Find where the given text appears and provide that cell's center as [x, y] coordinate. 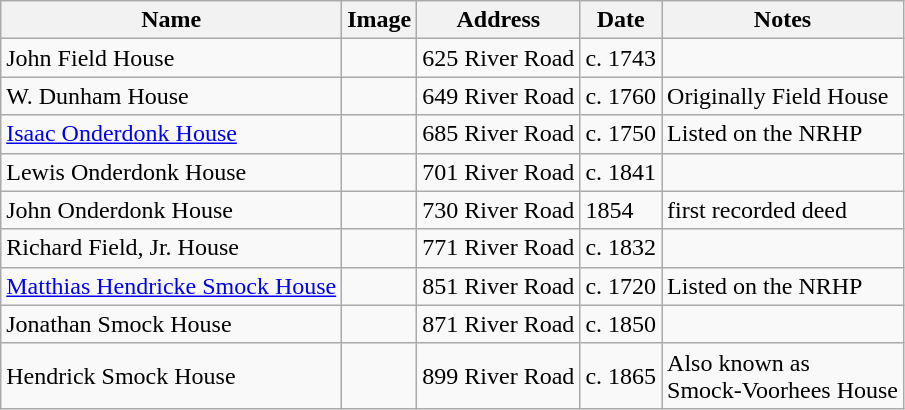
Address [498, 20]
Isaac Onderdonk House [172, 134]
Lewis Onderdonk House [172, 172]
685 River Road [498, 134]
Date [621, 20]
625 River Road [498, 58]
Image [380, 20]
771 River Road [498, 248]
Matthias Hendricke Smock House [172, 286]
W. Dunham House [172, 96]
Originally Field House [783, 96]
c. 1743 [621, 58]
John Field House [172, 58]
Richard Field, Jr. House [172, 248]
c. 1865 [621, 376]
871 River Road [498, 324]
c. 1841 [621, 172]
John Onderdonk House [172, 210]
1854 [621, 210]
c. 1832 [621, 248]
c. 1760 [621, 96]
Hendrick Smock House [172, 376]
Notes [783, 20]
Also known asSmock-Voorhees House [783, 376]
851 River Road [498, 286]
c. 1720 [621, 286]
Jonathan Smock House [172, 324]
Name [172, 20]
701 River Road [498, 172]
c. 1850 [621, 324]
first recorded deed [783, 210]
649 River Road [498, 96]
c. 1750 [621, 134]
899 River Road [498, 376]
730 River Road [498, 210]
